Output the (x, y) coordinate of the center of the cell containing the given text.  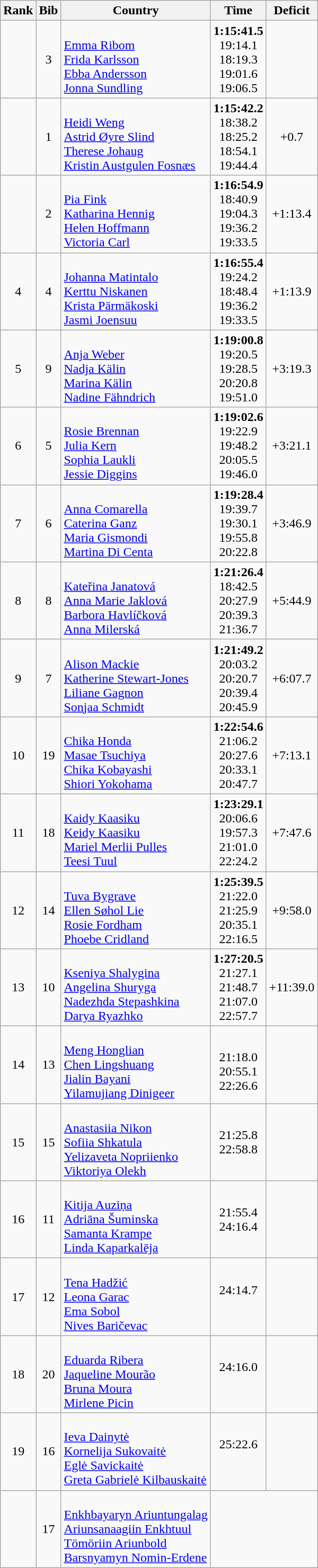
1:25:39.521:22.021:25.920:35.122:16.5 (238, 910)
+5:44.9 (291, 601)
+3:46.9 (291, 523)
+3:21.1 (291, 446)
Tena HadžićLeona GaracEma SobolNives Baričevac (136, 1297)
2 (49, 214)
1:21:49.220:03.220:20.720:39.420:45.9 (238, 678)
+1:13.4 (291, 214)
Time (238, 11)
+0.7 (291, 137)
20 (49, 1374)
Rank (18, 11)
21:55.424:16.4 (238, 1220)
1:22:54.621:06.220:27.620:33.120:47.7 (238, 755)
1:19:00.819:20.519:28.520:20.819:51.0 (238, 369)
+7:13.1 (291, 755)
Rosie BrennanJulia KernSophia LaukliJessie Diggins (136, 446)
Chika HondaMasae TsuchiyaChika KobayashiShiori Yokohama (136, 755)
+6:07.7 (291, 678)
1:19:28.419:39.719:30.119:55.820:22.8 (238, 523)
Anja WeberNadja KälinMarina KälinNadine Fähndrich (136, 369)
Meng HonglianChen LingshuangJialin BayaniYilamujiang Dinigeer (136, 1065)
Bib (49, 11)
3 (49, 59)
Kaidy KaasikuKeidy KaasikuMariel Merlii PullesTeesi Tuul (136, 832)
+3:19.3 (291, 369)
+7:47.6 (291, 832)
Anna ComarellaCaterina GanzMaria GismondiMartina Di Centa (136, 523)
Tuva BygraveEllen Søhol LieRosie FordhamPhoebe Cridland (136, 910)
Kateřina JanatováAnna Marie JaklováBarbora HavlíčkováAnna Milerská (136, 601)
24:14.7 (238, 1297)
1:16:55.419:24.218:48.419:36.219:33.5 (238, 291)
Johanna MatintaloKerttu NiskanenKrista PärmäkoskiJasmi Joensuu (136, 291)
1:15:41.519:14.118:19.319:01.619:06.5 (238, 59)
Kseniya ShalyginaAngelina ShurygaNadezhda StepashkinaDarya Ryazhko (136, 988)
Eduarda RiberaJaqueline MourãoBruna MouraMirlene Picin (136, 1374)
+9:58.0 (291, 910)
25:22.6 (238, 1451)
+11:39.0 (291, 988)
1:15:42.218:38.218:25.218:54.119:44.4 (238, 137)
1:21:26.418:42.520:27.920:39.321:36.7 (238, 601)
1:19:02.619:22.919:48.220:05.519:46.0 (238, 446)
21:18.020:55.122:26.6 (238, 1065)
Alison MackieKatherine Stewart-JonesLiliane GagnonSonjaa Schmidt (136, 678)
Emma RibomFrida KarlssonEbba AnderssonJonna Sundling (136, 59)
24:16.0 (238, 1374)
Kitija AuziņaAdriāna ŠuminskaSamanta KrampeLinda Kaparkalēja (136, 1220)
1:27:20.521:27.121:48.721:07.022:57.7 (238, 988)
Country (136, 11)
1 (49, 137)
Heidi WengAstrid Øyre SlindTherese JohaugKristin Austgulen Fosnæs (136, 137)
Ieva DainytėKornelija SukovaitėEglė SavickaitėGreta Gabrielė Kilbauskaitė (136, 1451)
Deficit (291, 11)
+1:13.9 (291, 291)
Anastasiia NikonSofiia ShkatulaYelizaveta NopriienkoViktoriya Olekh (136, 1142)
Enkhbayaryn AriuntungalagAriunsanaagiin EnkhtuulTömöriin AriunboldBarsnyamyn Nomin-Erdene (136, 1529)
1:16:54.918:40.919:04.319:36.219:33.5 (238, 214)
Pia FinkKatharina HennigHelen HoffmannVictoria Carl (136, 214)
1:23:29.120:06.619:57.321:01.022:24.2 (238, 832)
21:25.822:58.8 (238, 1142)
